Capture the cell that displays the provided text and extract its (x, y) central coordinate. 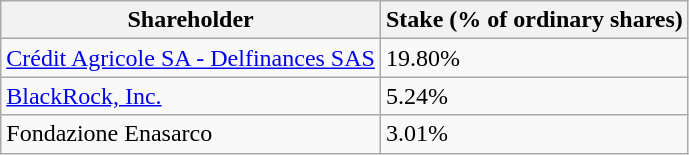
19.80% (534, 58)
3.01% (534, 134)
Crédit Agricole SA - Delfinances SAS (191, 58)
Stake (% of ordinary shares) (534, 20)
BlackRock, Inc. (191, 96)
Fondazione Enasarco (191, 134)
5.24% (534, 96)
Shareholder (191, 20)
